Capture the cell that displays the provided text and extract its [X, Y] central coordinate. 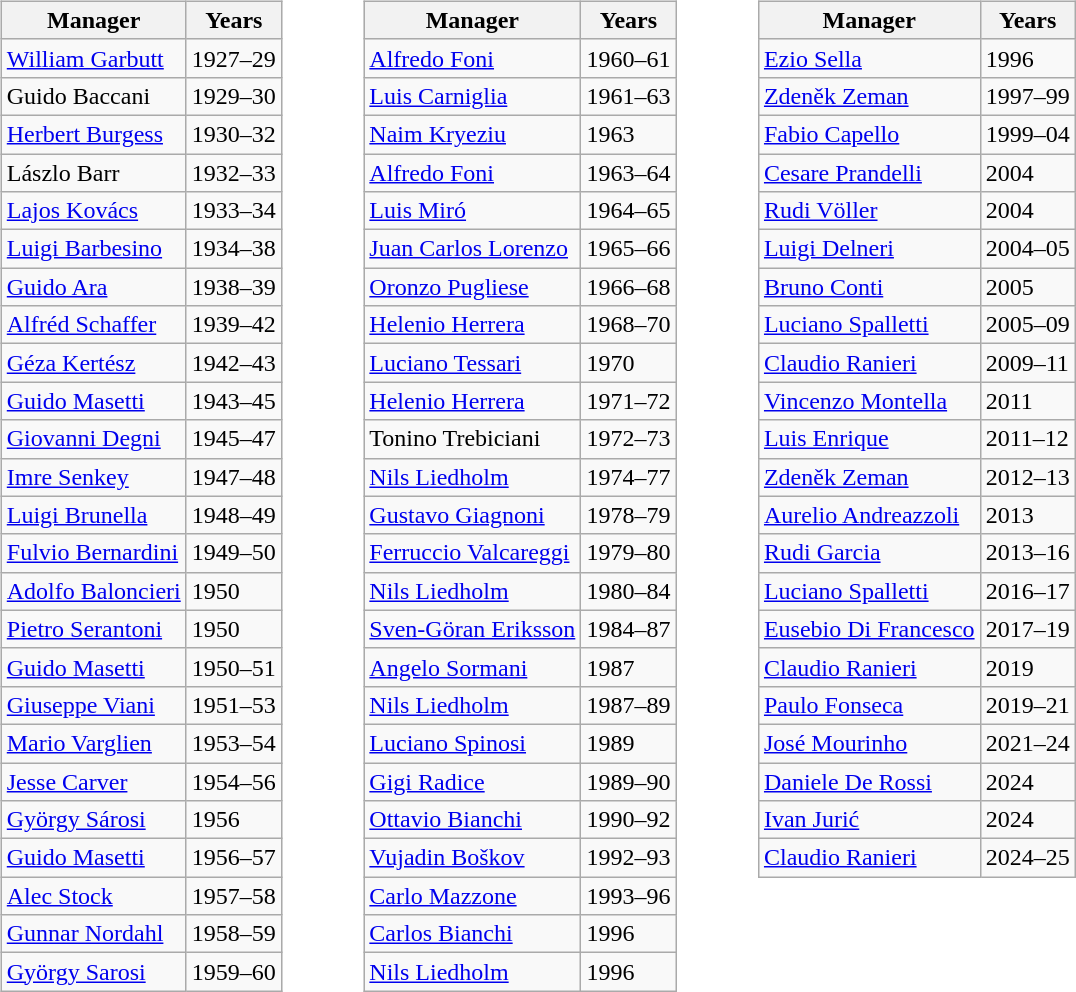
Lászlo Barr [94, 173]
1984–87 [628, 629]
Luigi Brunella [94, 515]
Naim Kryeziu [472, 134]
Géza Kertész [94, 363]
1953–54 [234, 743]
Luciano Tessari [472, 363]
1945–47 [234, 439]
1992–93 [628, 858]
Vujadin Boškov [472, 858]
Luciano Spinosi [472, 743]
Adolfo Baloncieri [94, 591]
Alfréd Schaffer [94, 325]
1933–34 [234, 211]
1932–33 [234, 173]
Luigi Barbesino [94, 249]
Vincenzo Montella [869, 401]
1987 [628, 667]
Luis Miró [472, 211]
Bruno Conti [869, 287]
2016–17 [1028, 591]
1978–79 [628, 515]
2005 [1028, 287]
2019 [1028, 667]
1957–58 [234, 896]
2005–09 [1028, 325]
Fabio Capello [869, 134]
Carlos Bianchi [472, 934]
1980–84 [628, 591]
Imre Senkey [94, 477]
Jesse Carver [94, 781]
György Sarosi [94, 972]
2021–24 [1028, 743]
Giuseppe Viani [94, 705]
Ferruccio Valcareggi [472, 553]
1968–70 [628, 325]
Angelo Sormani [472, 667]
2012–13 [1028, 477]
Eusebio Di Francesco [869, 629]
Paulo Fonseca [869, 705]
1958–59 [234, 934]
1999–04 [1028, 134]
1965–66 [628, 249]
1979–80 [628, 553]
1956 [234, 820]
Luis Enrique [869, 439]
Ivan Jurić [869, 820]
1993–96 [628, 896]
1938–39 [234, 287]
1960–61 [628, 58]
2017–19 [1028, 629]
1959–60 [234, 972]
2004–05 [1028, 249]
1990–92 [628, 820]
Carlo Mazzone [472, 896]
1948–49 [234, 515]
José Mourinho [869, 743]
Ottavio Bianchi [472, 820]
1963 [628, 134]
Oronzo Pugliese [472, 287]
Tonino Trebiciani [472, 439]
2019–21 [1028, 705]
1964–65 [628, 211]
Gustavo Giagnoni [472, 515]
Herbert Burgess [94, 134]
1972–73 [628, 439]
1989–90 [628, 781]
Aurelio Andreazzoli [869, 515]
Lajos Kovács [94, 211]
Cesare Prandelli [869, 173]
2024–25 [1028, 858]
Juan Carlos Lorenzo [472, 249]
Luis Carniglia [472, 96]
1954–56 [234, 781]
1943–45 [234, 401]
Fulvio Bernardini [94, 553]
1974–77 [628, 477]
2009–11 [1028, 363]
1930–32 [234, 134]
Pietro Serantoni [94, 629]
2011 [1028, 401]
Daniele De Rossi [869, 781]
1949–50 [234, 553]
1956–57 [234, 858]
1934–38 [234, 249]
Gigi Radice [472, 781]
Luigi Delneri [869, 249]
1951–53 [234, 705]
1929–30 [234, 96]
Gunnar Nordahl [94, 934]
György Sárosi [94, 820]
1987–89 [628, 705]
1942–43 [234, 363]
1927–29 [234, 58]
Giovanni Degni [94, 439]
2013 [1028, 515]
1970 [628, 363]
1997–99 [1028, 96]
Rudi Völler [869, 211]
1963–64 [628, 173]
1950–51 [234, 667]
1971–72 [628, 401]
1947–48 [234, 477]
Alec Stock [94, 896]
Ezio Sella [869, 58]
Mario Varglien [94, 743]
William Garbutt [94, 58]
Guido Baccani [94, 96]
2011–12 [1028, 439]
1939–42 [234, 325]
1989 [628, 743]
Rudi Garcia [869, 553]
Sven-Göran Eriksson [472, 629]
Guido Ara [94, 287]
1961–63 [628, 96]
2013–16 [1028, 553]
1966–68 [628, 287]
